From the cell containing the given text, extract its center point as (x, y) coordinate. 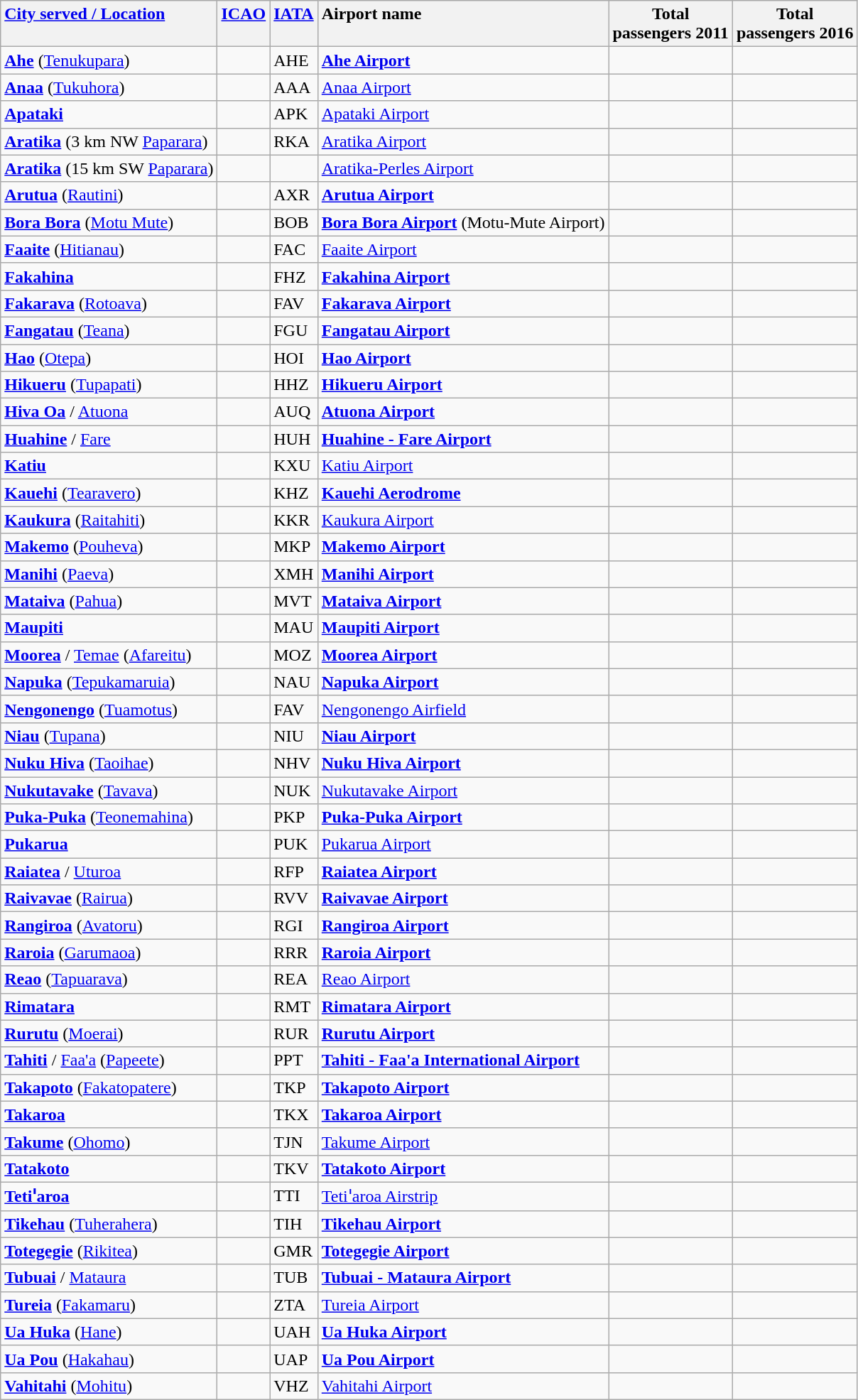
Takume Airport (463, 1141)
RFP (294, 872)
Tetiꞌaroa (109, 1196)
RUR (294, 1033)
Hao (Otepa) (109, 357)
FHZ (294, 276)
City served / Location (109, 24)
Tubuai / Mataura (109, 1278)
FAC (294, 249)
KHZ (294, 493)
Rangiroa (Avatoru) (109, 926)
Kaukura (Raitahiti) (109, 520)
Nuku Hiva (Taoihae) (109, 763)
Hikueru (Tupapati) (109, 385)
NAU (294, 682)
Huahine - Fare Airport (463, 439)
Napuka Airport (463, 682)
Rurutu Airport (463, 1033)
TKP (294, 1087)
Tatakoto Airport (463, 1168)
TKV (294, 1168)
Atuona Airport (463, 412)
TJN (294, 1141)
Manihi Airport (463, 574)
ICAO (244, 24)
Nuku Hiva Airport (463, 763)
KKR (294, 520)
Hao Airport (463, 357)
Aratika-Perles Airport (463, 168)
Kauehi Aerodrome (463, 493)
APK (294, 114)
Faaite (Hitianau) (109, 249)
Faaite Airport (463, 249)
Raivavae (Rairua) (109, 899)
Kauehi (Tearavero) (109, 493)
Moorea / Temae (Afareitu) (109, 655)
Vahitahi (Mohitu) (109, 1386)
Airport name (463, 24)
Bora Bora (Motu Mute) (109, 222)
Kaukura Airport (463, 520)
Nukutavake (Tavava) (109, 791)
Totegegie (Rikitea) (109, 1251)
Ua Huka Airport (463, 1332)
Tikehau Airport (463, 1224)
Tureia Airport (463, 1305)
Reao (Tapuarava) (109, 980)
AUQ (294, 412)
Katiu (109, 466)
UAP (294, 1359)
Raivavae Airport (463, 899)
Ua Huka (Hane) (109, 1332)
MOZ (294, 655)
Tubuai - Mataura Airport (463, 1278)
PPT (294, 1060)
Apataki Airport (463, 114)
Tahiti - Faa'a International Airport (463, 1060)
ZTA (294, 1305)
Katiu Airport (463, 466)
Puka-Puka (Teonemahina) (109, 818)
Raroia (Garumaoa) (109, 953)
Bora Bora Airport (Motu-Mute Airport) (463, 222)
HOI (294, 357)
MAU (294, 628)
AXR (294, 195)
Totegegie Airport (463, 1251)
Mataiva Airport (463, 601)
Anaa Airport (463, 87)
Takapoto (Fakatopatere) (109, 1087)
TIH (294, 1224)
BOB (294, 222)
Ua Pou Airport (463, 1359)
VHZ (294, 1386)
Fakarava (Rotoava) (109, 303)
Maupiti (109, 628)
TUB (294, 1278)
Makemo Airport (463, 547)
Takaroa Airport (463, 1114)
Napuka (Tepukamaruia) (109, 682)
Reao Airport (463, 980)
NIU (294, 736)
NHV (294, 763)
Niau Airport (463, 736)
Hiva Oa / Atuona (109, 412)
Makemo (Pouheva) (109, 547)
Fangatau Airport (463, 330)
Vahitahi Airport (463, 1386)
Fangatau (Teana) (109, 330)
Takaroa (109, 1114)
RMT (294, 1006)
RKA (294, 141)
Apataki (109, 114)
Aratika (15 km SW Paparara) (109, 168)
MKP (294, 547)
Arutua Airport (463, 195)
Rimatara Airport (463, 1006)
Huahine / Fare (109, 439)
Fakahina (109, 276)
Anaa (Tukuhora) (109, 87)
FGU (294, 330)
AAA (294, 87)
Ahe (Tenukupara) (109, 60)
Moorea Airport (463, 655)
Tatakoto (109, 1168)
Aratika (3 km NW Paparara) (109, 141)
Manihi (Paeva) (109, 574)
Tahiti / Faa'a (Papeete) (109, 1060)
Pukarua Airport (463, 845)
Nengonengo Airfield (463, 709)
RVV (294, 899)
Total passengers 2016 (795, 24)
Raroia Airport (463, 953)
Mataiva (Pahua) (109, 601)
MVT (294, 601)
TKX (294, 1114)
GMR (294, 1251)
Rimatara (109, 1006)
Fakarava Airport (463, 303)
Ua Pou (Hakahau) (109, 1359)
Niau (Tupana) (109, 736)
IATA (294, 24)
Hikueru Airport (463, 385)
Total passengers 2011 (670, 24)
Raiatea Airport (463, 872)
UAH (294, 1332)
RRR (294, 953)
Takume (Ohomo) (109, 1141)
Nukutavake Airport (463, 791)
TTI (294, 1196)
Rangiroa Airport (463, 926)
Pukarua (109, 845)
Arutua (Rautini) (109, 195)
Fakahina Airport (463, 276)
Tikehau (Tuherahera) (109, 1224)
XMH (294, 574)
KXU (294, 466)
Maupiti Airport (463, 628)
Takapoto Airport (463, 1087)
Puka-Puka Airport (463, 818)
HUH (294, 439)
Nengonengo (Tuamotus) (109, 709)
Rurutu (Moerai) (109, 1033)
PKP (294, 818)
HHZ (294, 385)
REA (294, 980)
Ahe Airport (463, 60)
Tureia (Fakamaru) (109, 1305)
RGI (294, 926)
AHE (294, 60)
PUK (294, 845)
Raiatea / Uturoa (109, 872)
NUK (294, 791)
Tetiꞌaroa Airstrip (463, 1196)
Aratika Airport (463, 141)
